Pinpoint the cell where the given text exists, returning its [x, y] midpoint coordinate. 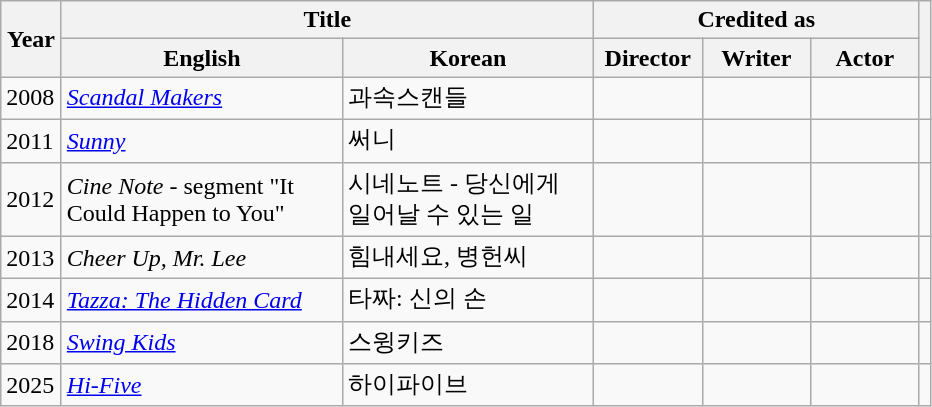
Tazza: The Hidden Card [202, 300]
스윙키즈 [468, 342]
2014 [32, 300]
하이파이브 [468, 386]
시네노트 - 당신에게 일어날 수 있는 일 [468, 199]
과속스캔들 [468, 98]
Cine Note - segment "It Could Happen to You" [202, 199]
Cheer Up, Mr. Lee [202, 258]
힘내세요, 병헌씨 [468, 258]
Title [327, 20]
2018 [32, 342]
2013 [32, 258]
English [202, 58]
Swing Kids [202, 342]
Director [648, 58]
Sunny [202, 140]
Actor [866, 58]
써니 [468, 140]
타짜: 신의 손 [468, 300]
2025 [32, 386]
Korean [468, 58]
2011 [32, 140]
Year [32, 39]
2012 [32, 199]
Writer [756, 58]
Hi-Five [202, 386]
Scandal Makers [202, 98]
2008 [32, 98]
Credited as [756, 20]
